Extract the (X, Y) coordinate from the center of the cell holding the provided text.  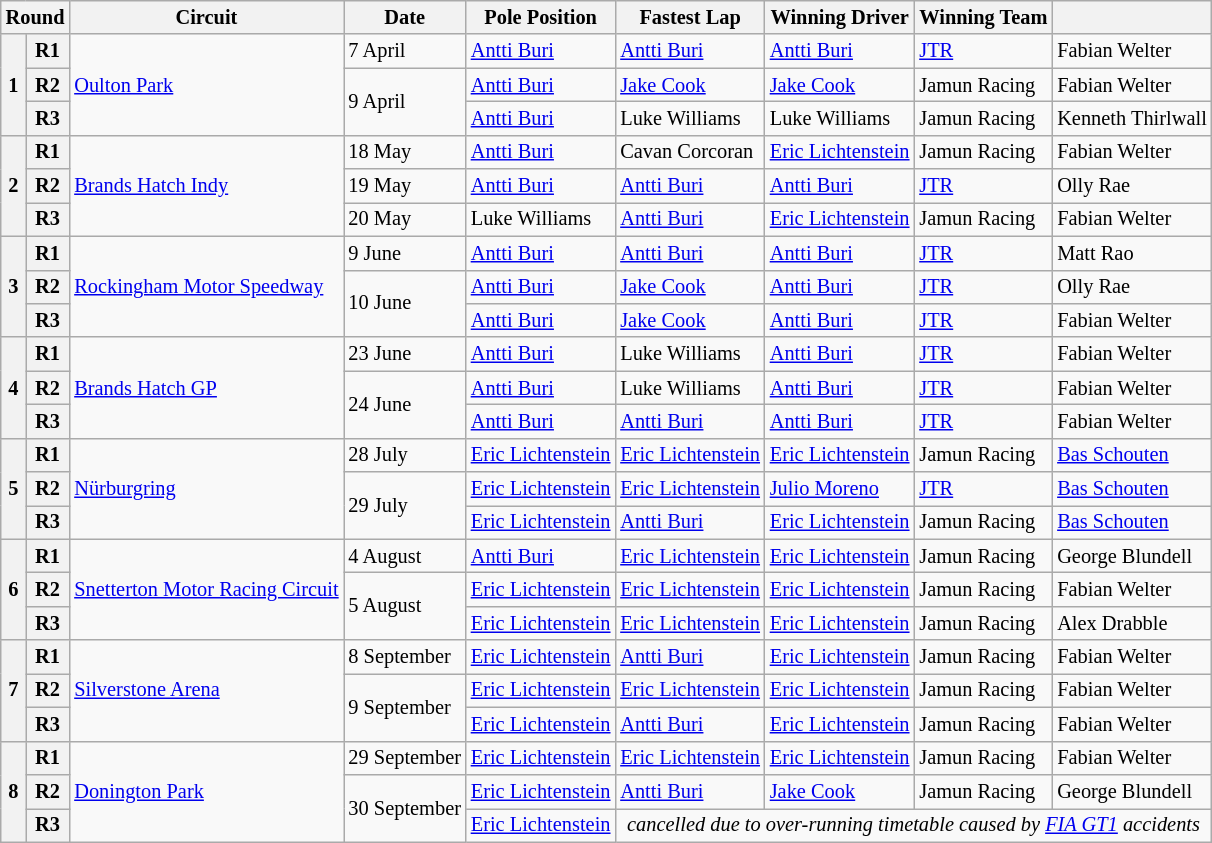
Rockingham Motor Speedway (206, 286)
cancelled due to over-running timetable caused by FIA GT1 accidents (913, 825)
9 April (405, 102)
9 June (405, 253)
20 May (405, 219)
4 August (405, 556)
28 July (405, 455)
19 May (405, 186)
Silverstone Arena (206, 690)
30 September (405, 808)
29 September (405, 758)
7 April (405, 51)
Circuit (206, 17)
Matt Rao (1132, 253)
9 September (405, 706)
Fastest Lap (690, 17)
4 (14, 388)
6 (14, 590)
Oulton Park (206, 84)
2 (14, 186)
Winning Team (983, 17)
24 June (405, 404)
Nürburgring (206, 488)
Date (405, 17)
1 (14, 84)
Brands Hatch Indy (206, 186)
Brands Hatch GP (206, 388)
7 (14, 690)
10 June (405, 304)
Winning Driver (840, 17)
3 (14, 286)
Cavan Corcoran (690, 152)
5 August (405, 606)
Round (36, 17)
8 September (405, 657)
Snetterton Motor Racing Circuit (206, 590)
8 (14, 792)
Julio Moreno (840, 489)
29 July (405, 506)
5 (14, 488)
18 May (405, 152)
Pole Position (541, 17)
23 June (405, 354)
Donington Park (206, 792)
Alex Drabble (1132, 623)
Kenneth Thirlwall (1132, 118)
